For the text-containing cell, return its midpoint in [x, y] coordinate format. 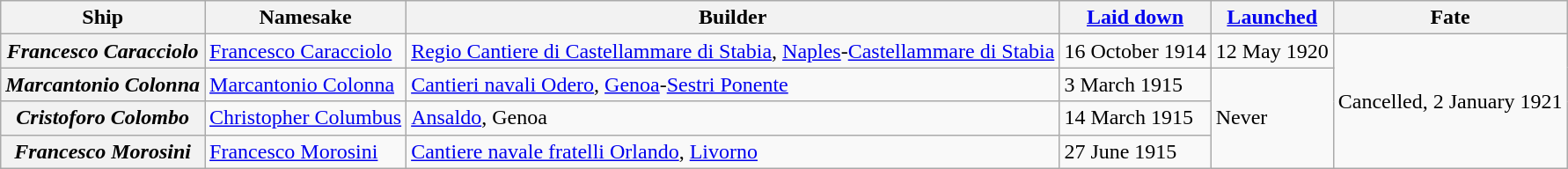
3 March 1915 [1135, 84]
12 May 1920 [1272, 51]
Cantieri navali Odero, Genoa-Sestri Ponente [733, 84]
Launched [1272, 18]
27 June 1915 [1135, 151]
Laid down [1135, 18]
14 March 1915 [1135, 118]
Never [1272, 118]
Namesake [306, 18]
Cancelled, 2 January 1921 [1450, 101]
16 October 1914 [1135, 51]
Christopher Columbus [306, 118]
Cristoforo Colombo [103, 118]
Regio Cantiere di Castellammare di Stabia, Naples-Castellammare di Stabia [733, 51]
Fate [1450, 18]
Cantiere navale fratelli Orlando, Livorno [733, 151]
Ansaldo, Genoa [733, 118]
Builder [733, 18]
Ship [103, 18]
